From the cell containing the given text, extract its center point as (x, y) coordinate. 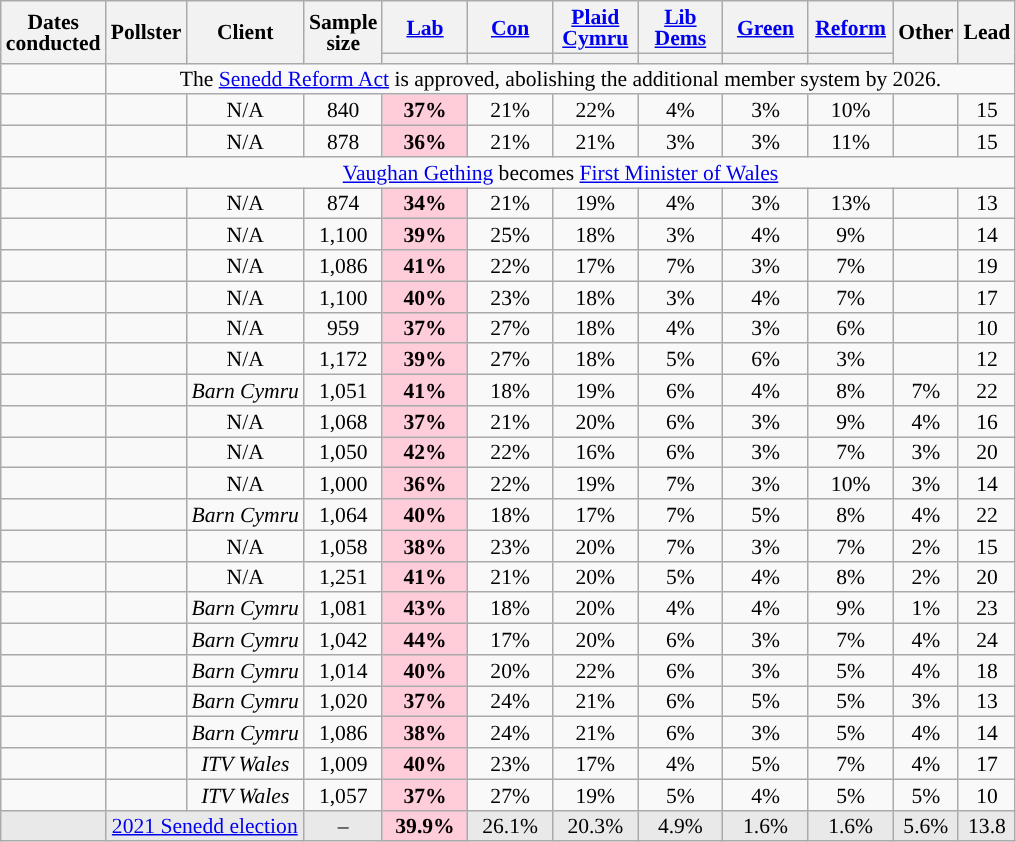
1,081 (343, 608)
1,064 (343, 514)
Lab (424, 27)
Datesconducted (54, 32)
The Senedd Reform Act is approved, abolishing the additional member system by 2026. (561, 78)
Con (510, 27)
1,050 (343, 452)
1,058 (343, 546)
1,042 (343, 640)
16% (596, 452)
5.6% (926, 826)
– (343, 826)
19 (986, 266)
Client (244, 32)
2021 Senedd election (205, 826)
Pollster (146, 32)
23 (986, 608)
1,020 (343, 702)
43% (424, 608)
Lib Dems (680, 27)
42% (424, 452)
959 (343, 328)
874 (343, 204)
25% (510, 234)
Lead (986, 32)
18 (986, 670)
39.9% (424, 826)
1,172 (343, 360)
13% (850, 204)
Green (766, 27)
1,057 (343, 794)
44% (424, 640)
Plaid Cymru (596, 27)
1,251 (343, 576)
1,009 (343, 764)
1,051 (343, 390)
12 (986, 360)
Samplesize (343, 32)
Reform (850, 27)
878 (343, 142)
1,068 (343, 422)
1% (926, 608)
840 (343, 110)
34% (424, 204)
11% (850, 142)
26.1% (510, 826)
20.3% (596, 826)
24 (986, 640)
13.8 (986, 826)
Vaughan Gething becomes First Minister of Wales (561, 172)
4.9% (680, 826)
16 (986, 422)
Other (926, 32)
1,014 (343, 670)
1,000 (343, 484)
